Locate the cell with the specified text and output its (x, y) center coordinate. 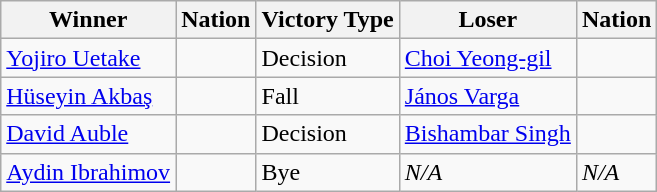
Aydin Ibrahimov (88, 172)
Fall (328, 96)
Choi Yeong-gil (488, 58)
Bye (328, 172)
János Varga (488, 96)
Loser (488, 20)
Winner (88, 20)
Bishambar Singh (488, 134)
Yojiro Uetake (88, 58)
Hüseyin Akbaş (88, 96)
Victory Type (328, 20)
David Auble (88, 134)
